Capture the cell that displays the provided text and extract its (X, Y) central coordinate. 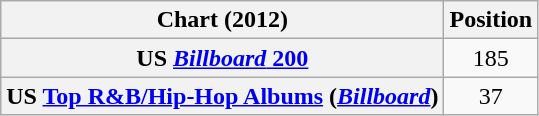
US Top R&B/Hip-Hop Albums (Billboard) (222, 96)
Position (491, 20)
37 (491, 96)
185 (491, 58)
Chart (2012) (222, 20)
US Billboard 200 (222, 58)
